Provide the [X, Y] coordinate of the cell's center where the given text is located.  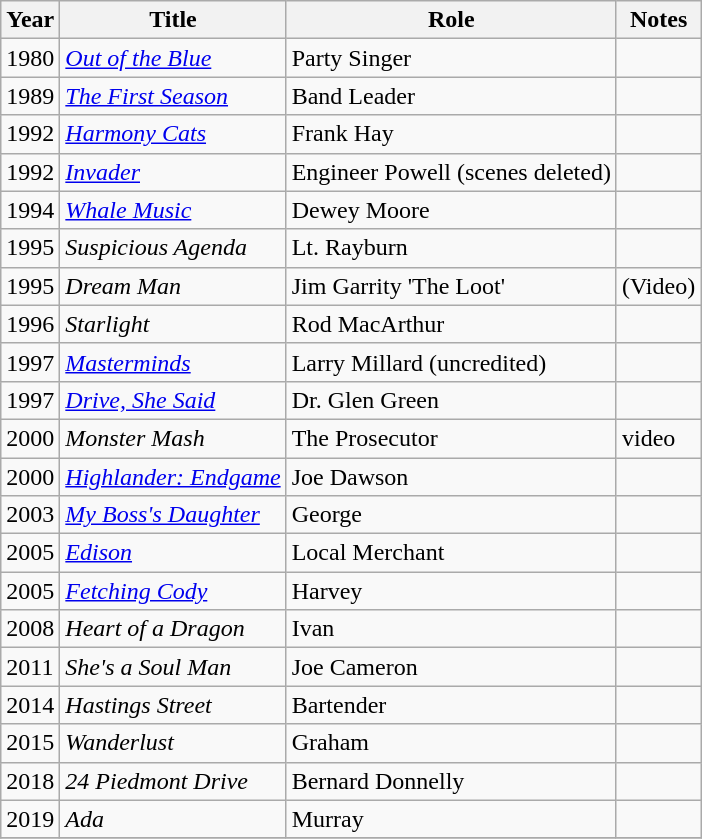
Engineer Powell (scenes deleted) [451, 172]
Harmony Cats [173, 134]
1989 [30, 96]
Title [173, 20]
2018 [30, 781]
2008 [30, 629]
Heart of a Dragon [173, 629]
2003 [30, 515]
1996 [30, 324]
Local Merchant [451, 553]
The First Season [173, 96]
1980 [30, 58]
My Boss's Daughter [173, 515]
Joe Dawson [451, 477]
Out of the Blue [173, 58]
Hastings Street [173, 705]
Dr. Glen Green [451, 400]
Fetching Cody [173, 591]
2015 [30, 743]
Party Singer [451, 58]
Notes [658, 20]
Wanderlust [173, 743]
Harvey [451, 591]
The Prosecutor [451, 438]
Graham [451, 743]
Larry Millard (uncredited) [451, 362]
George [451, 515]
Rod MacArthur [451, 324]
Frank Hay [451, 134]
Bernard Donnelly [451, 781]
Dream Man [173, 286]
Drive, She Said [173, 400]
Lt. Rayburn [451, 248]
Murray [451, 819]
Whale Music [173, 210]
Band Leader [451, 96]
Suspicious Agenda [173, 248]
Year [30, 20]
Joe Cameron [451, 667]
Ada [173, 819]
Bartender [451, 705]
Masterminds [173, 362]
Invader [173, 172]
Ivan [451, 629]
Dewey Moore [451, 210]
Highlander: Endgame [173, 477]
video [658, 438]
(Video) [658, 286]
She's a Soul Man [173, 667]
1994 [30, 210]
2011 [30, 667]
Jim Garrity 'The Loot' [451, 286]
2019 [30, 819]
24 Piedmont Drive [173, 781]
Role [451, 20]
Edison [173, 553]
2014 [30, 705]
Starlight [173, 324]
Monster Mash [173, 438]
